Find where the given text appears and provide that cell's center as (x, y) coordinate. 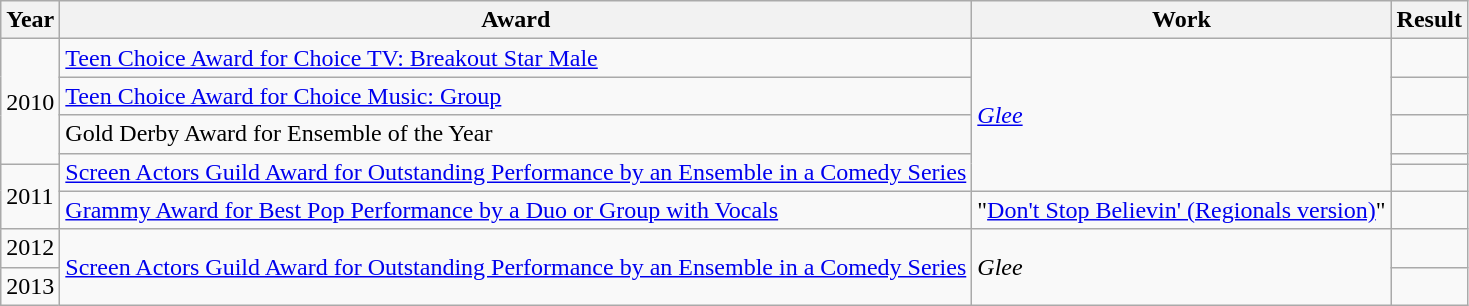
Work (1182, 20)
Teen Choice Award for Choice TV: Breakout Star Male (516, 58)
Gold Derby Award for Ensemble of the Year (516, 134)
Award (516, 20)
2010 (30, 102)
2011 (30, 196)
Teen Choice Award for Choice Music: Group (516, 96)
Grammy Award for Best Pop Performance by a Duo or Group with Vocals (516, 210)
2012 (30, 248)
Result (1429, 20)
Year (30, 20)
"Don't Stop Believin' (Regionals version)" (1182, 210)
2013 (30, 286)
